Search for the cell housing the specified text and yield its [x, y] center coordinate. 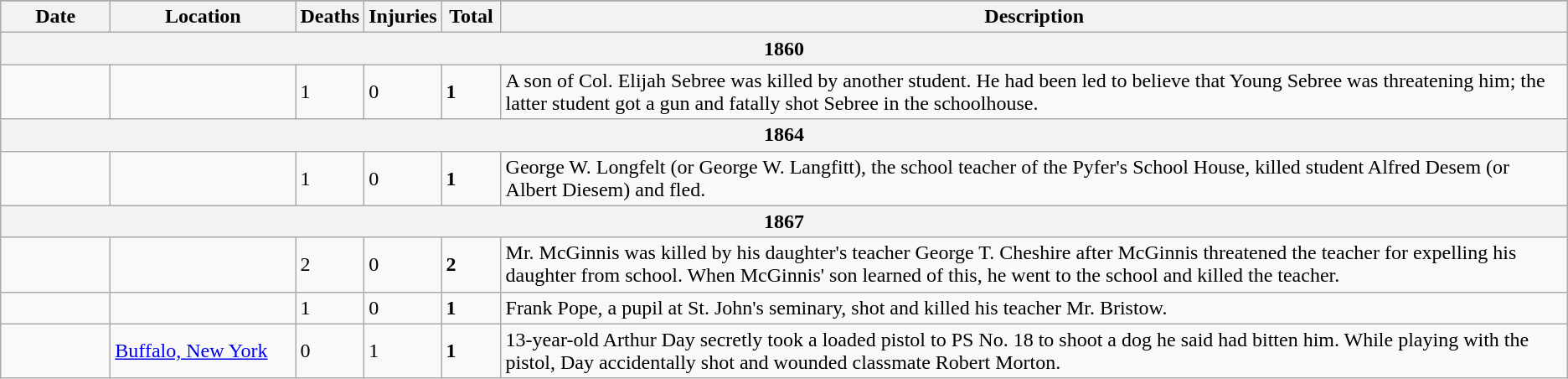
Date [55, 17]
1867 [784, 221]
1864 [784, 135]
Deaths [330, 17]
1860 [784, 49]
George W. Longfelt (or George W. Langfitt), the school teacher of the Pyfer's School House, killed student Alfred Desem (or Albert Diesem) and fled. [1034, 178]
Injuries [403, 17]
Total [471, 17]
Location [203, 17]
Buffalo, New York [203, 350]
Frank Pope, a pupil at St. John's seminary, shot and killed his teacher Mr. Bristow. [1034, 308]
Description [1034, 17]
